Determine the (X, Y) coordinate at the center of the cell enclosing the given text.  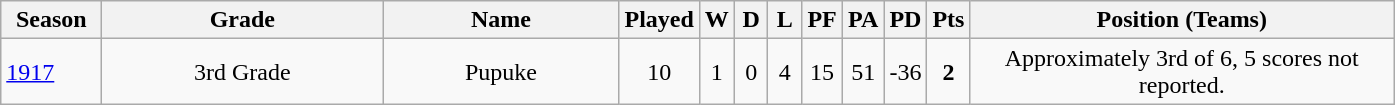
3rd Grade (242, 72)
PD (906, 20)
Season (52, 20)
4 (785, 72)
15 (822, 72)
2 (948, 72)
-36 (906, 72)
51 (864, 72)
L (785, 20)
Approximately 3rd of 6, 5 scores not reported. (1182, 72)
Position (Teams) (1182, 20)
1 (716, 72)
Grade (242, 20)
Pts (948, 20)
Pupuke (501, 72)
W (716, 20)
PA (864, 20)
0 (751, 72)
D (751, 20)
PF (822, 20)
Played (659, 20)
1917 (52, 72)
10 (659, 72)
Name (501, 20)
